Locate the cell with the specified text and output its [X, Y] center coordinate. 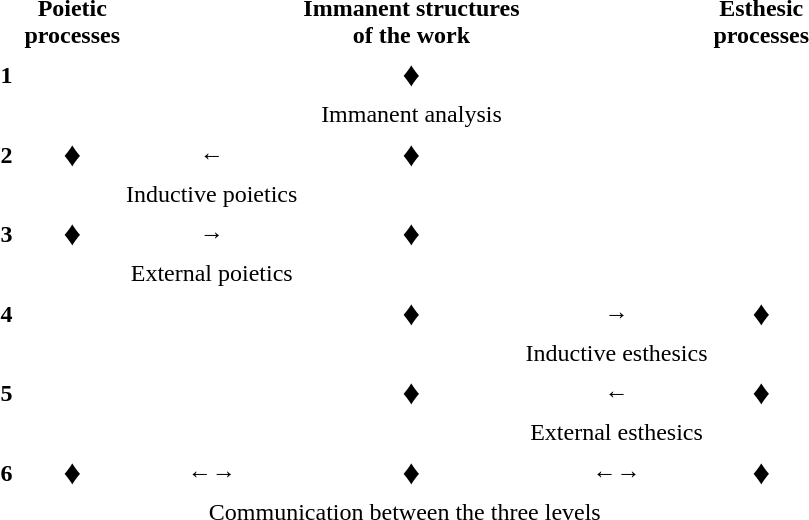
Inductive poietics [212, 194]
Immanent analysis [412, 115]
External esthesics [616, 433]
External poietics [212, 273]
Inductive esthesics [616, 353]
